Output the (x, y) coordinate of the center of the cell containing the given text.  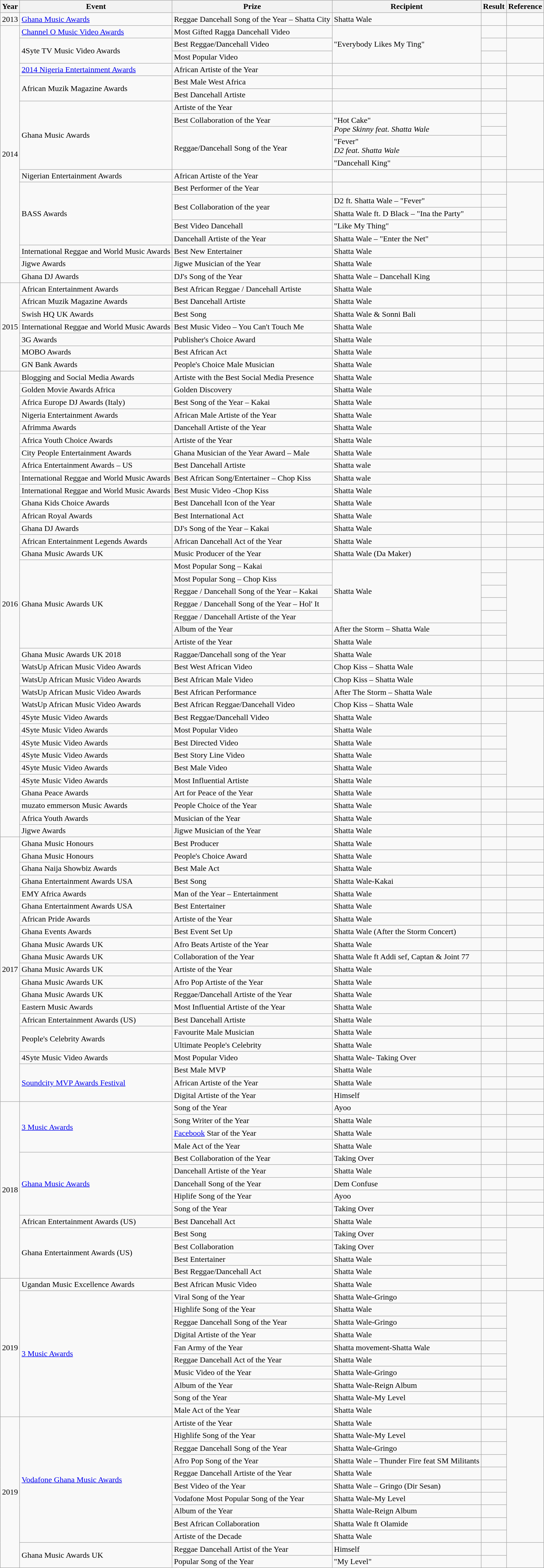
Channel O Music Video Awards (96, 32)
Ultimate People's Celebrity (252, 1045)
Dem Confuse (407, 1183)
"Dancehall King" (407, 163)
Event (96, 7)
Man of the Year – Entertainment (252, 894)
Shatta Wale – "Enter the Net" (407, 239)
3G Awards (96, 339)
Best Event Set Up (252, 931)
Golden Discovery (252, 390)
2014 (10, 154)
EMY Africa Awards (96, 894)
African Dancehall Act of the Year (252, 541)
Reggae Dancehall Artiste of the Year (252, 1473)
Nigerian Entertainment Awards (96, 176)
Best New Entertainer (252, 251)
Artiste with the Best Social Media Presence (252, 377)
Africa Europe DJ Awards (Italy) (96, 403)
2015 (10, 327)
People Choice of the Year (252, 806)
Africa Youth Awards (96, 818)
Best West African Video (252, 667)
Facebook Star of the Year (252, 1133)
2018 (10, 1190)
After The Storm – Shatta Wale (407, 692)
Shatta Wale – Gringo (Dir Sesan) (407, 1486)
Hiplife Song of the Year (252, 1196)
Best African Male Video (252, 680)
Year (10, 7)
Vodafone Most Popular Song of the Year (252, 1498)
Publisher's Choice Award (252, 339)
Best Dancehall Icon of the Year (252, 503)
Best Male Video (252, 768)
Soundcity MVP Awards Festival (96, 1083)
D2 ft. Shatta Wale – "Fever" (407, 201)
"Hot Cake"Pope Skinny feat. Shatta Wale (407, 124)
Song Writer of the Year (252, 1120)
Artiste of the Decade (252, 1536)
Best African Reggae/Dancehall Video (252, 705)
Best Collaboration (252, 1247)
African Royal Awards (96, 516)
Ghana Kids Choice Awards (96, 503)
Best African Collaboration (252, 1524)
Best African Performance (252, 692)
Shatta Wale ft Olamide (407, 1524)
4Syte TV Music Video Awards (96, 51)
Shatta Wale-Kakai (407, 881)
Vodafone Ghana Music Awards (96, 1480)
Africa Youth Choice Awards (96, 440)
Blogging and Social Media Awards (96, 377)
Art for Peace of the Year (252, 793)
2014 Nigeria Entertainment Awards (96, 70)
Ghana Events Awards (96, 931)
Reggae / Dancehall Artiste of the Year (252, 617)
2013 (10, 19)
Prize (252, 7)
Best African Act (252, 352)
African Pride Awards (96, 919)
Shatta Wale ft. D Black – "Ina the Party" (407, 214)
Best African Reggae / Dancehall Artiste (252, 289)
People's Choice Award (252, 856)
Best Music Video -Chop Kiss (252, 491)
Nigeria Entertainment Awards (96, 415)
Best Reggae/Dancehall Act (252, 1272)
Reggae Dancehall Song of the Year – Shatta City (252, 19)
Best Song of the Year – Kakai (252, 403)
2016 (10, 604)
Raggae/Dancehall song of the Year (252, 654)
Afro Pop Song of the Year (252, 1461)
"Everybody Likes My Ting" (407, 44)
Most Influential Artiste of the Year (252, 1007)
Best Story Line Video (252, 755)
Viral Song of the Year (252, 1297)
DJ's Song of the Year (252, 276)
People's Celebrity Awards (96, 1039)
Ugandan Music Excellence Awards (96, 1284)
Best Producer (252, 843)
African Entertainment Awards (96, 289)
Reggae / Dancehall Song of the Year – Kakai (252, 592)
Shatta Wale (Da Maker) (407, 553)
Most Gifted Ragga Dancehall Video (252, 32)
Best Male MVP (252, 1070)
Musician of the Year (252, 818)
Most Influential Artiste (252, 780)
Afrimma Awards (96, 428)
Collaboration of the Year (252, 957)
Eastern Music Awards (96, 1007)
Golden Movie Awards Africa (96, 390)
Music Producer of the Year (252, 553)
Ghana Music Awards UK 2018 (96, 654)
GN Bank Awards (96, 364)
City People Entertainment Awards (96, 453)
Shatta Wale- Taking Over (407, 1058)
Shatta Wale – Dancehall King (407, 276)
muzato emmerson Music Awards (96, 806)
Best African Music Video (252, 1284)
Ghana Naija Showbiz Awards (96, 869)
Best Video of the Year (252, 1486)
Shatta Wale ft Addi sef, Captan & Joint 77 (407, 957)
Recipient (407, 7)
Most Popular Song – Chop Kiss (252, 579)
Fan Army of the Year (252, 1347)
Best African Song/Entertainer – Chop Kiss (252, 478)
Favourite Male Musician (252, 1032)
Reggae / Dancehall Song of the Year – Hol' It (252, 604)
Dancehall Song of the Year (252, 1183)
African Male Artiste of the Year (252, 415)
Best Collaboration of the year (252, 207)
Best Dancehall Act (252, 1221)
Best Male Act (252, 869)
"Fever"D2 feat. Shatta Wale (407, 146)
Result (494, 7)
Reggae/Dancehall Artiste of the Year (252, 995)
Best Music Video – You Can't Touch Me (252, 327)
Afro Beats Artiste of the Year (252, 944)
Ghana Musician of the Year Award – Male (252, 453)
Ghana Entertainment Awards (US) (96, 1253)
Best Performer of the Year (252, 188)
Best International Act (252, 516)
After the Storm – Shatta Wale (407, 629)
Best Directed Video (252, 742)
Afro Pop Artiste of the Year (252, 982)
Best Video Dancehall (252, 226)
Africa Entertainment Awards – US (96, 465)
Reggae Dancehall Act of the Year (252, 1360)
Shatta Wale – Thunder Fire feat SM Militants (407, 1461)
Swish HQ UK Awards (96, 314)
BASS Awards (96, 214)
Reggae Dancehall Artist of the Year (252, 1549)
Best Male West Africa (252, 82)
African Entertainment Legends Awards (96, 541)
MOBO Awards (96, 352)
Reggae/Dancehall Song of the Year (252, 148)
Reference (525, 7)
"My Level" (407, 1561)
Music Video of the Year (252, 1372)
Shatta Wale & Sonni Bali (407, 314)
Popular Song of the Year (252, 1561)
Most Popular Song – Kakai (252, 566)
Ghana Peace Awards (96, 793)
People's Choice Male Musician (252, 364)
DJ's Song of the Year – Kakai (252, 528)
"Like My Thing" (407, 226)
2017 (10, 969)
Shatta movement-Shatta Wale (407, 1347)
Shatta Wale (After the Storm Concert) (407, 931)
